Detect which cell encompasses the target text, then output its (x, y) center coordinate. 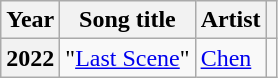
Chen (230, 58)
Song title (128, 20)
Year (30, 20)
Artist (230, 20)
2022 (30, 58)
"Last Scene" (128, 58)
